Identify which cell holds the provided text, then report its [x, y] central coordinate. 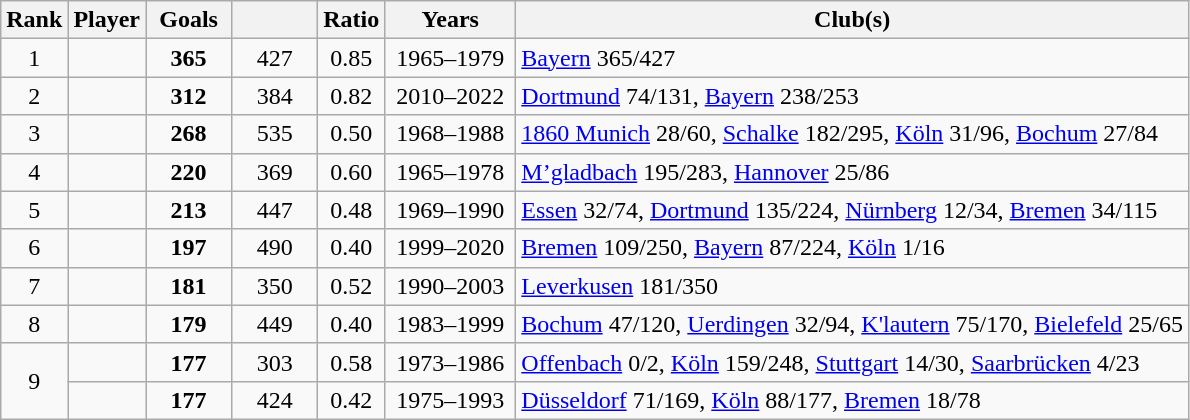
Essen 32/74, Dortmund 135/224, Nürnberg 12/34, Bremen 34/115 [852, 210]
1860 Munich 28/60, Schalke 182/295, Köln 31/96, Bochum 27/84 [852, 134]
0.50 [352, 134]
490 [275, 248]
9 [34, 381]
1965–1978 [450, 172]
303 [275, 362]
8 [34, 324]
213 [189, 210]
350 [275, 286]
6 [34, 248]
0.52 [352, 286]
179 [189, 324]
0.58 [352, 362]
3 [34, 134]
Years [450, 20]
Dortmund 74/131, Bayern 238/253 [852, 96]
Goals [189, 20]
1 [34, 58]
7 [34, 286]
365 [189, 58]
1973–1986 [450, 362]
1990–2003 [450, 286]
Bochum 47/120, Uerdingen 32/94, K'lautern 75/170, Bielefeld 25/65 [852, 324]
4 [34, 172]
Rank [34, 20]
535 [275, 134]
447 [275, 210]
181 [189, 286]
1999–2020 [450, 248]
220 [189, 172]
Club(s) [852, 20]
5 [34, 210]
1969–1990 [450, 210]
Offenbach 0/2, Köln 159/248, Stuttgart 14/30, Saarbrücken 4/23 [852, 362]
M’gladbach 195/283, Hannover 25/86 [852, 172]
Bayern 365/427 [852, 58]
449 [275, 324]
384 [275, 96]
2 [34, 96]
Leverkusen 181/350 [852, 286]
1968–1988 [450, 134]
Ratio [352, 20]
369 [275, 172]
312 [189, 96]
0.82 [352, 96]
197 [189, 248]
424 [275, 400]
0.48 [352, 210]
0.85 [352, 58]
Bremen 109/250, Bayern 87/224, Köln 1/16 [852, 248]
0.42 [352, 400]
268 [189, 134]
1975–1993 [450, 400]
2010–2022 [450, 96]
0.60 [352, 172]
Player [107, 20]
427 [275, 58]
Düsseldorf 71/169, Köln 88/177, Bremen 18/78 [852, 400]
1983–1999 [450, 324]
1965–1979 [450, 58]
